Output the [x, y] coordinate of the center of the cell containing the given text.  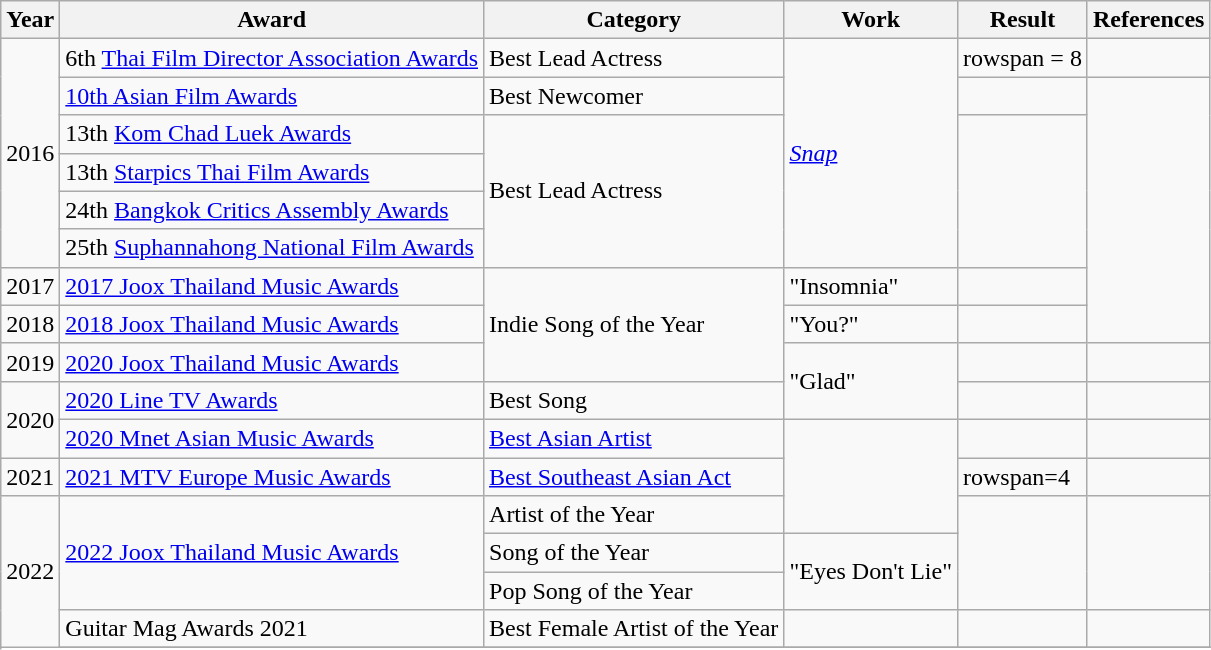
Best Song [634, 400]
6th Thai Film Director Association Awards [272, 58]
2020 [30, 419]
Pop Song of the Year [634, 591]
10th Asian Film Awards [272, 96]
2022 [30, 572]
2020 Joox Thailand Music Awards [272, 362]
Category [634, 20]
Best Southeast Asian Act [634, 477]
2018 [30, 324]
Artist of the Year [634, 515]
rowspan=4 [1023, 477]
Guitar Mag Awards 2021 [272, 629]
2021 [30, 477]
2020 Line TV Awards [272, 400]
"Eyes Don't Lie" [871, 572]
2019 [30, 362]
24th Bangkok Critics Assembly Awards [272, 210]
25th Suphannahong National Film Awards [272, 248]
"You?" [871, 324]
2020 Mnet Asian Music Awards [272, 438]
2017 [30, 286]
13th Kom Chad Luek Awards [272, 134]
Year [30, 20]
References [1148, 20]
rowspan = 8 [1023, 58]
Best Female Artist of the Year [634, 629]
2018 Joox Thailand Music Awards [272, 324]
Best Asian Artist [634, 438]
2017 Joox Thailand Music Awards [272, 286]
"Glad" [871, 381]
2021 MTV Europe Music Awards [272, 477]
Work [871, 20]
Result [1023, 20]
13th Starpics Thai Film Awards [272, 172]
Snap [871, 153]
Award [272, 20]
2016 [30, 153]
"Insomnia" [871, 286]
Song of the Year [634, 553]
Best Newcomer [634, 96]
Indie Song of the Year [634, 324]
2022 Joox Thailand Music Awards [272, 553]
